Find where the given text appears and provide that cell's center as (X, Y) coordinate. 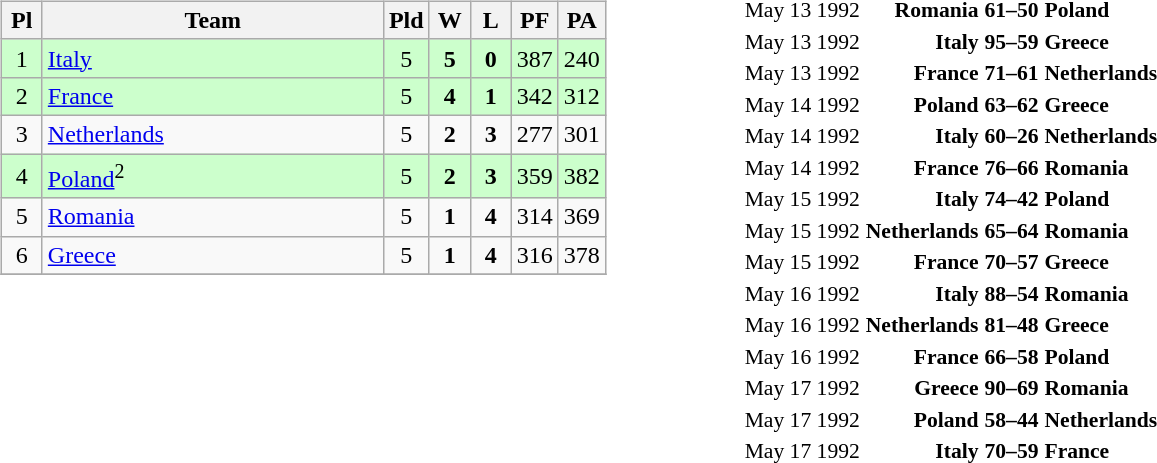
359 (534, 176)
277 (534, 134)
Pl (22, 20)
314 (534, 217)
90–69 (1012, 388)
65–64 (1012, 230)
240 (582, 58)
387 (534, 58)
6 (22, 255)
342 (534, 96)
0 (490, 58)
71–61 (1012, 73)
70–57 (1012, 262)
95–59 (1012, 41)
81–48 (1012, 325)
PF (534, 20)
Poland2 (212, 176)
60–26 (1012, 136)
58–44 (1012, 419)
63–62 (1012, 104)
Romania (212, 217)
Pld (406, 20)
312 (582, 96)
301 (582, 134)
88–54 (1012, 293)
74–42 (1012, 199)
PA (582, 20)
382 (582, 176)
66–58 (1012, 356)
76–66 (1012, 167)
369 (582, 217)
Team (212, 20)
378 (582, 255)
316 (534, 255)
L (490, 20)
W (450, 20)
